Scan for the cell matching the given text and deliver its [x, y] coordinate at center. 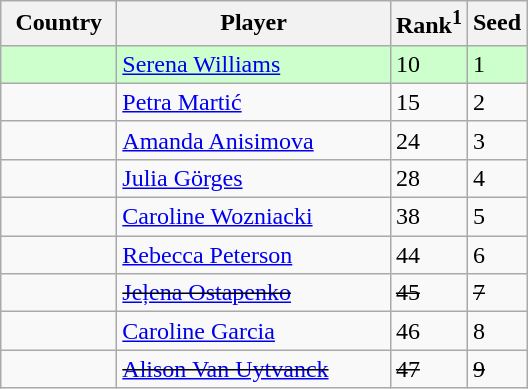
Petra Martić [254, 102]
47 [428, 369]
28 [428, 178]
4 [496, 178]
Amanda Anisimova [254, 140]
Jeļena Ostapenko [254, 293]
Caroline Garcia [254, 331]
9 [496, 369]
8 [496, 331]
Player [254, 24]
5 [496, 217]
Serena Williams [254, 64]
Seed [496, 24]
Rank1 [428, 24]
10 [428, 64]
7 [496, 293]
45 [428, 293]
6 [496, 255]
15 [428, 102]
1 [496, 64]
24 [428, 140]
2 [496, 102]
Rebecca Peterson [254, 255]
Julia Görges [254, 178]
44 [428, 255]
Alison Van Uytvanck [254, 369]
38 [428, 217]
Country [59, 24]
46 [428, 331]
Caroline Wozniacki [254, 217]
3 [496, 140]
